Return (x, y) of the center of cell containing provided text 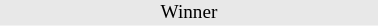
Winner (189, 13)
